Find where the given text appears and provide that cell's center as [X, Y] coordinate. 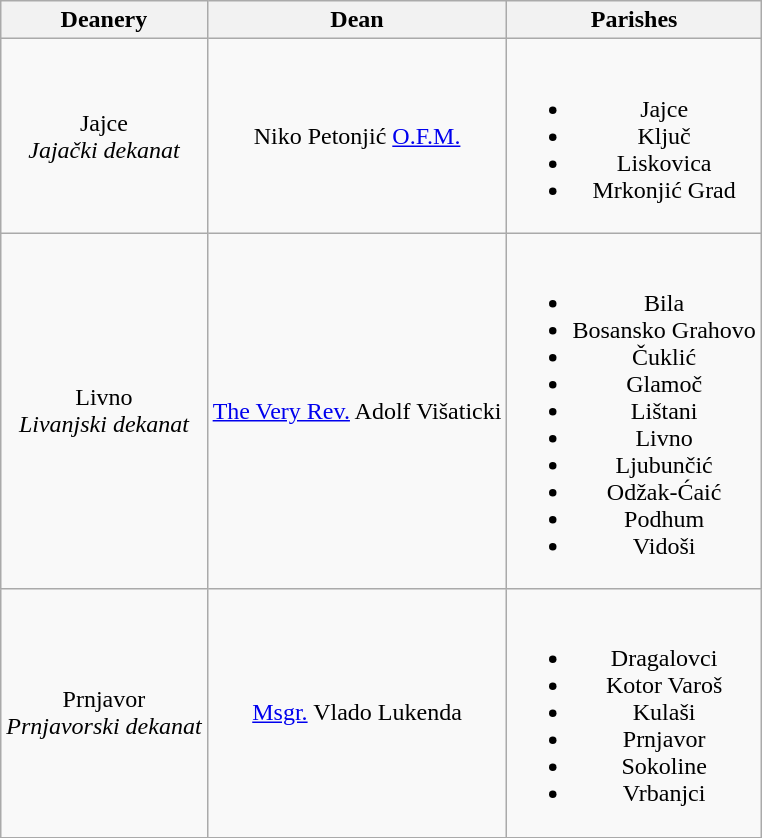
PrnjavorPrnjavorski dekanat [104, 713]
Deanery [104, 20]
Niko Petonjić O.F.M. [357, 136]
Dean [357, 20]
JajceJajački dekanat [104, 136]
DragalovciKotor VarošKulašiPrnjavorSokolineVrbanjci [634, 713]
The Very Rev. Adolf Višaticki [357, 411]
Livno Livanjski dekanat [104, 411]
JajceKljučLiskovicaMrkonjić Grad [634, 136]
BilaBosansko GrahovoČuklićGlamočLištaniLivnoLjubunčićOdžak-ĆaićPodhumVidoši [634, 411]
Parishes [634, 20]
Msgr. Vlado Lukenda [357, 713]
